Search for the cell housing the specified text and yield its (x, y) center coordinate. 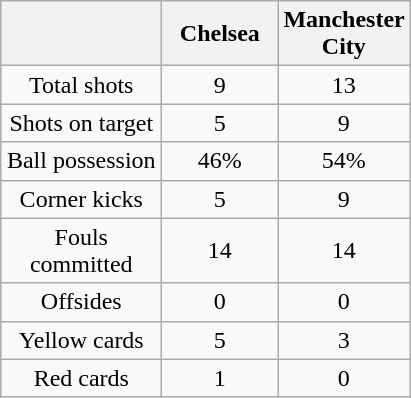
Yellow cards (82, 340)
Red cards (82, 378)
13 (344, 85)
Shots on target (82, 123)
1 (220, 378)
Ball possession (82, 161)
Corner kicks (82, 199)
Fouls committed (82, 250)
Manchester City (344, 34)
54% (344, 161)
Total shots (82, 85)
Offsides (82, 302)
46% (220, 161)
3 (344, 340)
Chelsea (220, 34)
